Detect which cell encompasses the target text, then output its (X, Y) center coordinate. 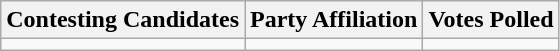
Party Affiliation (334, 20)
Contesting Candidates (123, 20)
Votes Polled (491, 20)
